From the cell containing the given text, extract its center point as (X, Y) coordinate. 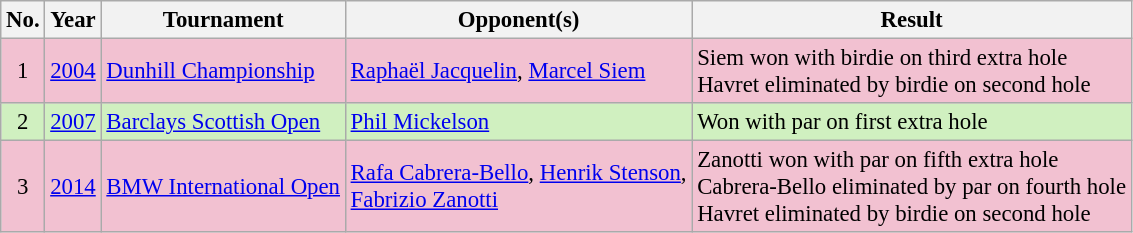
3 (23, 187)
2014 (73, 187)
Barclays Scottish Open (223, 122)
Raphaël Jacquelin, Marcel Siem (518, 72)
Rafa Cabrera-Bello, Henrik Stenson, Fabrizio Zanotti (518, 187)
Won with par on first extra hole (912, 122)
Tournament (223, 20)
BMW International Open (223, 187)
2 (23, 122)
Zanotti won with par on fifth extra holeCabrera-Bello eliminated by par on fourth holeHavret eliminated by birdie on second hole (912, 187)
Phil Mickelson (518, 122)
2007 (73, 122)
No. (23, 20)
Opponent(s) (518, 20)
Dunhill Championship (223, 72)
Result (912, 20)
Siem won with birdie on third extra holeHavret eliminated by birdie on second hole (912, 72)
Year (73, 20)
1 (23, 72)
2004 (73, 72)
